Locate the cell with the specified text and output its (x, y) center coordinate. 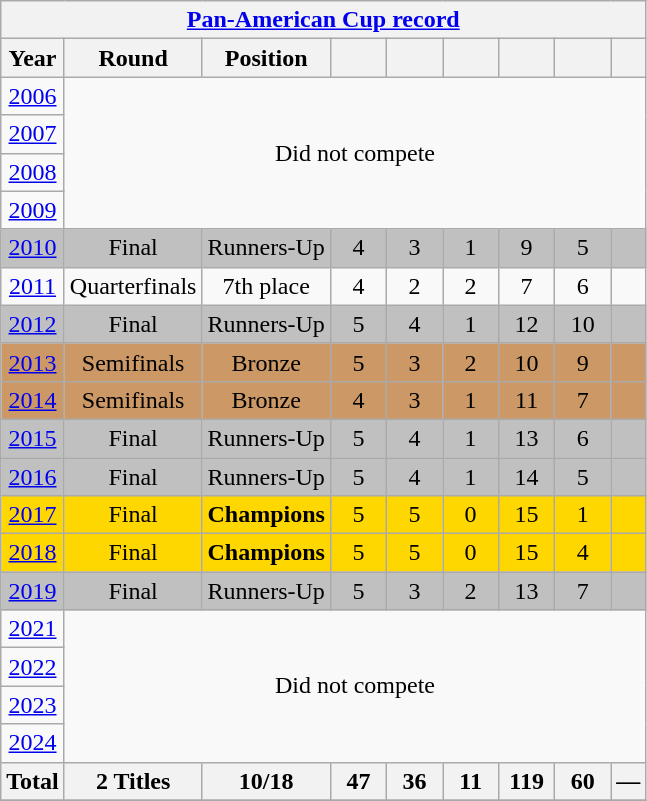
Quarterfinals (133, 286)
2016 (33, 477)
12 (527, 324)
60 (583, 781)
2015 (33, 438)
7th place (266, 286)
10/18 (266, 781)
2007 (33, 134)
2009 (33, 210)
119 (527, 781)
2006 (33, 96)
Year (33, 58)
2017 (33, 515)
— (628, 781)
2014 (33, 400)
2010 (33, 248)
14 (527, 477)
Pan-American Cup record (324, 20)
2011 (33, 286)
2018 (33, 553)
2013 (33, 362)
Round (133, 58)
Position (266, 58)
36 (414, 781)
2 Titles (133, 781)
2022 (33, 667)
Total (33, 781)
2008 (33, 172)
2019 (33, 591)
2023 (33, 705)
2024 (33, 743)
2012 (33, 324)
2021 (33, 629)
47 (358, 781)
